Output the (x, y) coordinate of the center of the cell containing the given text.  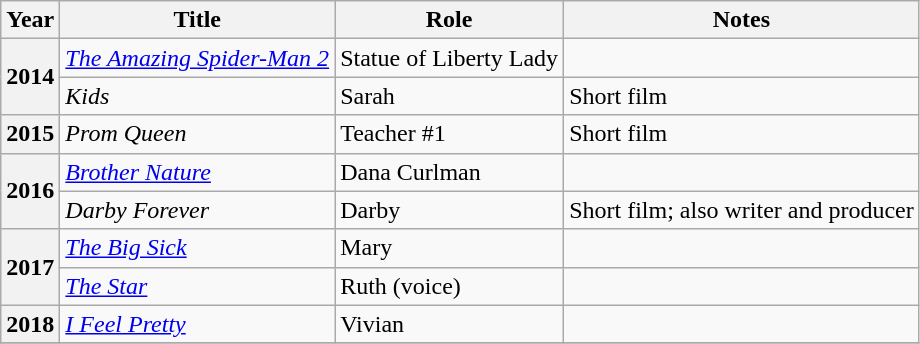
Sarah (450, 96)
The Big Sick (198, 248)
2014 (30, 77)
Ruth (voice) (450, 286)
2016 (30, 191)
2018 (30, 324)
Title (198, 20)
Role (450, 20)
Mary (450, 248)
Darby Forever (198, 210)
2017 (30, 267)
Short film; also writer and producer (742, 210)
Brother Nature (198, 172)
Statue of Liberty Lady (450, 58)
Teacher #1 (450, 134)
Darby (450, 210)
The Amazing Spider-Man 2 (198, 58)
Notes (742, 20)
Vivian (450, 324)
I Feel Pretty (198, 324)
Dana Curlman (450, 172)
Year (30, 20)
The Star (198, 286)
2015 (30, 134)
Prom Queen (198, 134)
Kids (198, 96)
